Extract the (x, y) coordinate from the center of the cell holding the provided text.  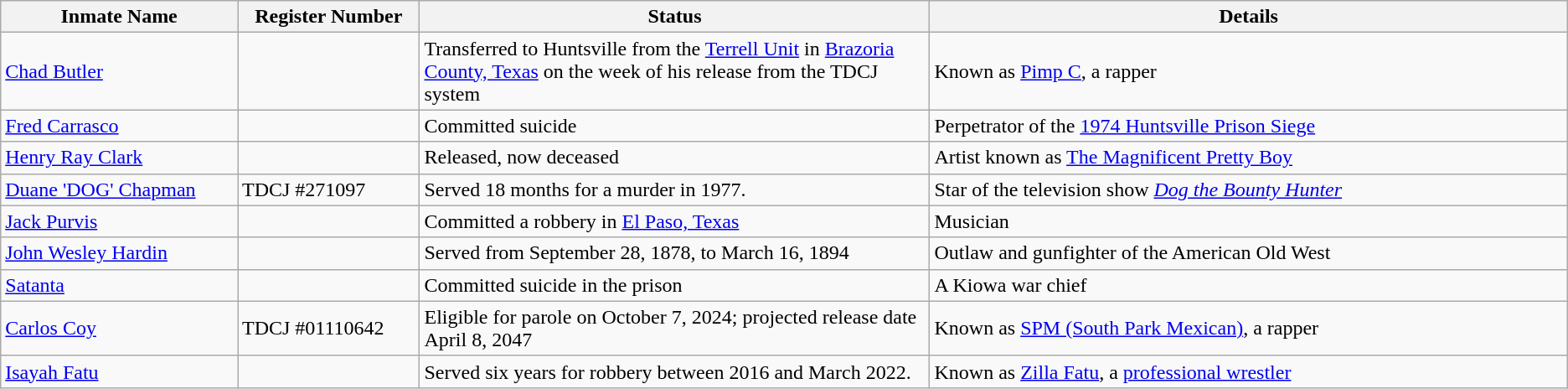
Satanta (119, 285)
Register Number (328, 17)
Served 18 months for a murder in 1977. (675, 189)
Musician (1248, 221)
Star of the television show Dog the Bounty Hunter (1248, 189)
Served six years for robbery between 2016 and March 2022. (675, 371)
TDCJ #01110642 (328, 329)
Known as Zilla Fatu, a professional wrestler (1248, 371)
Released, now deceased (675, 158)
Committed suicide (675, 126)
Jack Purvis (119, 221)
Known as Pimp C, a rapper (1248, 71)
Status (675, 17)
Chad Butler (119, 71)
A Kiowa war chief (1248, 285)
Outlaw and gunfighter of the American Old West (1248, 253)
Details (1248, 17)
Inmate Name (119, 17)
Committed suicide in the prison (675, 285)
Perpetrator of the 1974 Huntsville Prison Siege (1248, 126)
Eligible for parole on October 7, 2024; projected release date April 8, 2047 (675, 329)
Transferred to Huntsville from the Terrell Unit in Brazoria County, Texas on the week of his release from the TDCJ system (675, 71)
Fred Carrasco (119, 126)
Isayah Fatu (119, 371)
Henry Ray Clark (119, 158)
Known as SPM (South Park Mexican), a rapper (1248, 329)
Artist known as The Magnificent Pretty Boy (1248, 158)
Duane 'DOG' Chapman (119, 189)
Served from September 28, 1878, to March 16, 1894 (675, 253)
John Wesley Hardin (119, 253)
Carlos Coy (119, 329)
Committed a robbery in El Paso, Texas (675, 221)
TDCJ #271097 (328, 189)
